Capture the cell that displays the provided text and extract its [X, Y] central coordinate. 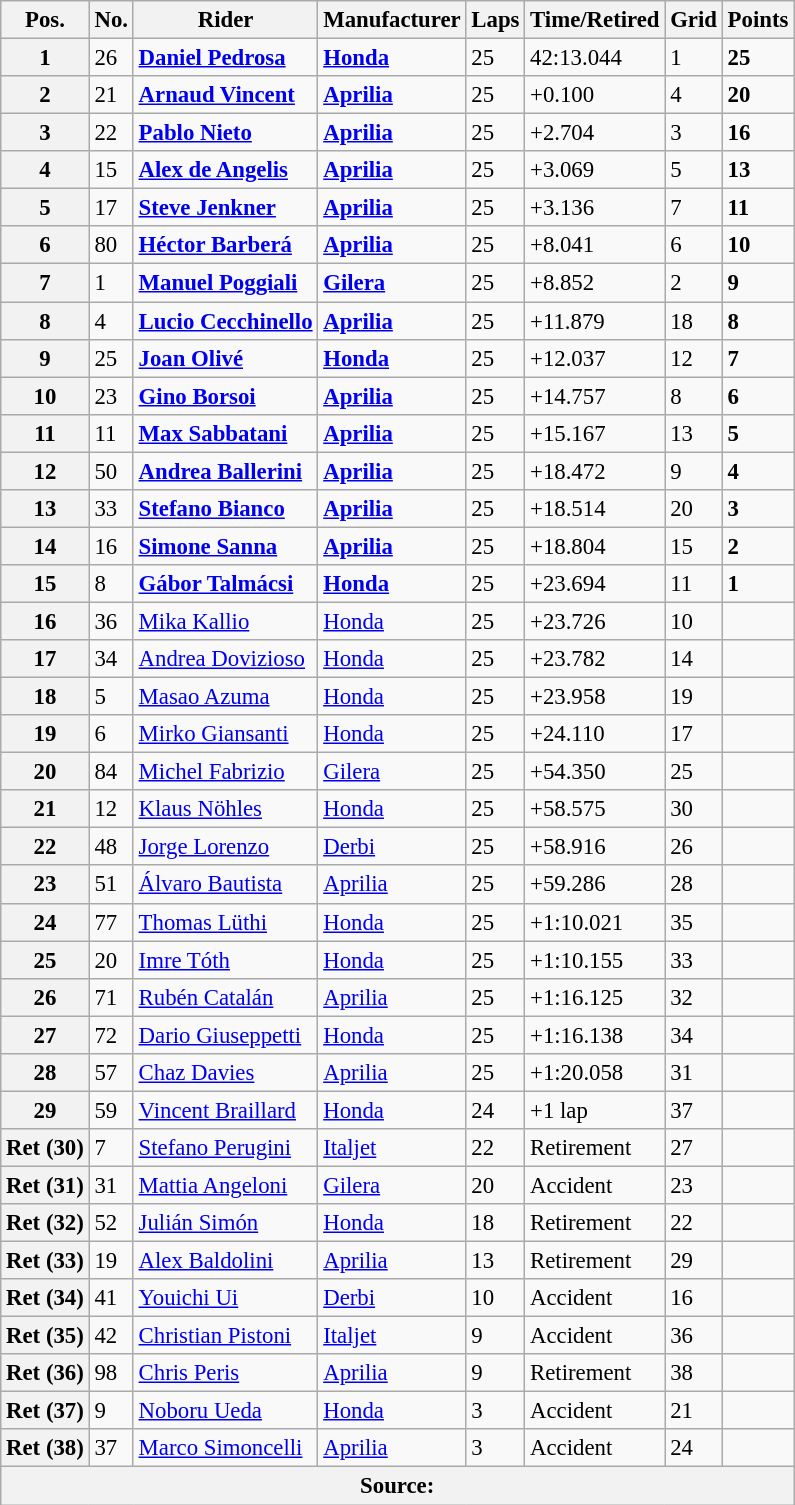
+11.879 [595, 321]
51 [111, 885]
+12.037 [595, 358]
Alex Baldolini [226, 1261]
Héctor Barberá [226, 245]
71 [111, 997]
+1:16.138 [595, 1035]
+1:16.125 [595, 997]
+54.350 [595, 772]
Álvaro Bautista [226, 885]
Ret (36) [45, 1373]
+58.916 [595, 847]
Ret (34) [45, 1298]
Ret (35) [45, 1336]
Ret (31) [45, 1185]
35 [694, 922]
Chaz Davies [226, 1073]
Pos. [45, 20]
Laps [496, 20]
48 [111, 847]
98 [111, 1373]
+18.804 [595, 546]
42:13.044 [595, 58]
+1:10.021 [595, 922]
+24.110 [595, 734]
+1:20.058 [595, 1073]
+18.472 [595, 471]
+15.167 [595, 433]
+3.069 [595, 170]
Thomas Lüthi [226, 922]
Grid [694, 20]
Time/Retired [595, 20]
+0.100 [595, 95]
Simone Sanna [226, 546]
+18.514 [595, 509]
Alex de Angelis [226, 170]
38 [694, 1373]
+1 lap [595, 1110]
Mattia Angeloni [226, 1185]
32 [694, 997]
+23.958 [595, 697]
+3.136 [595, 208]
Manufacturer [392, 20]
Mika Kallio [226, 621]
+58.575 [595, 809]
Jorge Lorenzo [226, 847]
50 [111, 471]
Lucio Cecchinello [226, 321]
No. [111, 20]
+23.782 [595, 659]
Michel Fabrizio [226, 772]
Andrea Dovizioso [226, 659]
Rider [226, 20]
41 [111, 1298]
Daniel Pedrosa [226, 58]
Ret (38) [45, 1449]
+1:10.155 [595, 960]
Steve Jenkner [226, 208]
Dario Giuseppetti [226, 1035]
Max Sabbatani [226, 433]
Joan Olivé [226, 358]
Mirko Giansanti [226, 734]
Stefano Bianco [226, 509]
80 [111, 245]
Youichi Ui [226, 1298]
Points [758, 20]
+14.757 [595, 396]
Pablo Nieto [226, 133]
Ret (32) [45, 1223]
Ret (33) [45, 1261]
Noboru Ueda [226, 1411]
Imre Tóth [226, 960]
Marco Simoncelli [226, 1449]
Andrea Ballerini [226, 471]
+23.694 [595, 584]
42 [111, 1336]
Gino Borsoi [226, 396]
+8.852 [595, 283]
Klaus Nöhles [226, 809]
59 [111, 1110]
Chris Peris [226, 1373]
52 [111, 1223]
Source: [398, 1486]
Gábor Talmácsi [226, 584]
Arnaud Vincent [226, 95]
Stefano Perugini [226, 1148]
Ret (37) [45, 1411]
+8.041 [595, 245]
30 [694, 809]
Ret (30) [45, 1148]
Manuel Poggiali [226, 283]
+59.286 [595, 885]
57 [111, 1073]
Vincent Braillard [226, 1110]
Christian Pistoni [226, 1336]
Julián Simón [226, 1223]
Masao Azuma [226, 697]
72 [111, 1035]
Rubén Catalán [226, 997]
+23.726 [595, 621]
+2.704 [595, 133]
84 [111, 772]
77 [111, 922]
